Identify which cell holds the provided text, then report its [X, Y] central coordinate. 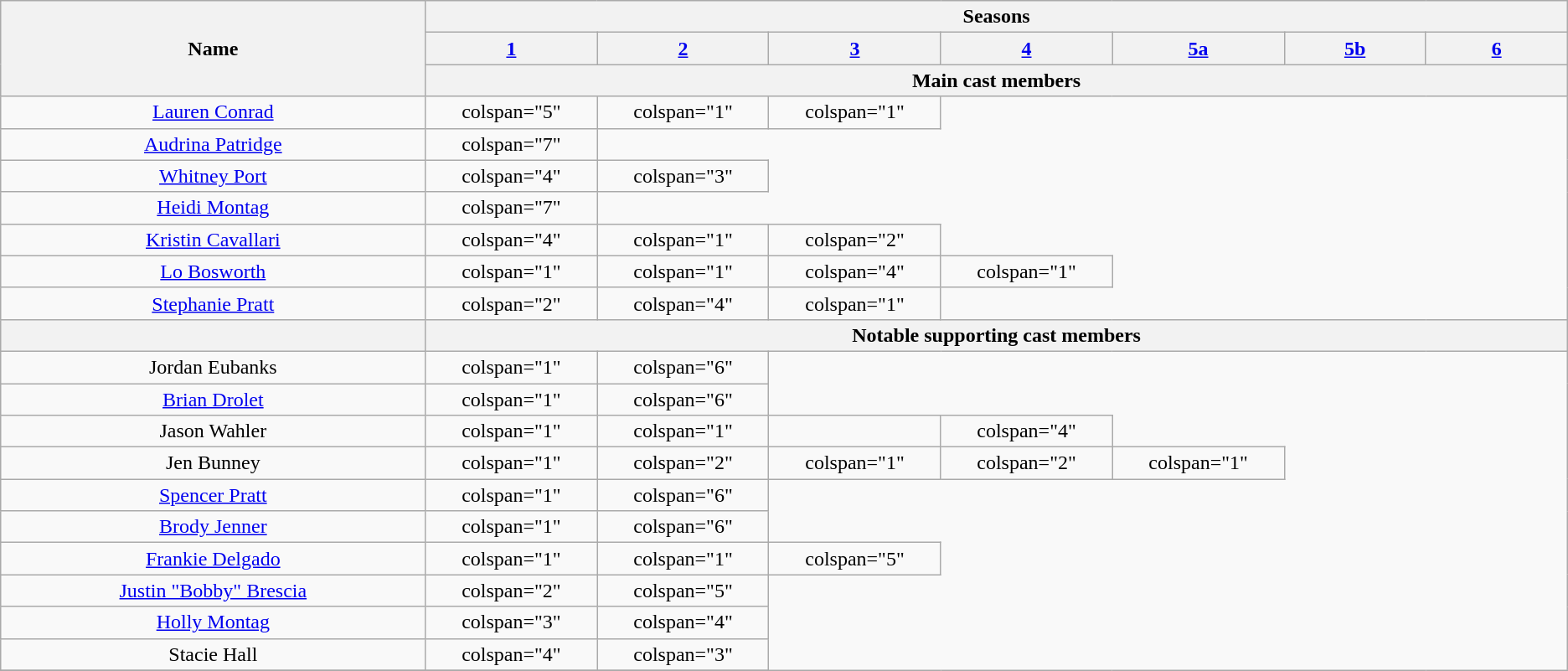
5a [1198, 49]
1 [511, 49]
Frankie Delgado [213, 559]
Spencer Pratt [213, 495]
Audrina Patridge [213, 144]
Holly Montag [213, 622]
2 [683, 49]
6 [1496, 49]
Jordan Eubanks [213, 367]
Jason Wahler [213, 431]
Justin "Bobby" Brescia [213, 591]
Heidi Montag [213, 208]
Kristin Cavallari [213, 240]
Main cast members [997, 80]
3 [854, 49]
4 [1027, 49]
Stacie Hall [213, 654]
Notable supporting cast members [997, 335]
Jen Bunney [213, 463]
Name [213, 49]
Lauren Conrad [213, 112]
Lo Bosworth [213, 271]
Whitney Port [213, 176]
Seasons [997, 17]
5b [1355, 49]
Brian Drolet [213, 400]
Brody Jenner [213, 527]
Stephanie Pratt [213, 303]
